Extract the (x, y) coordinate from the center of the cell holding the provided text.  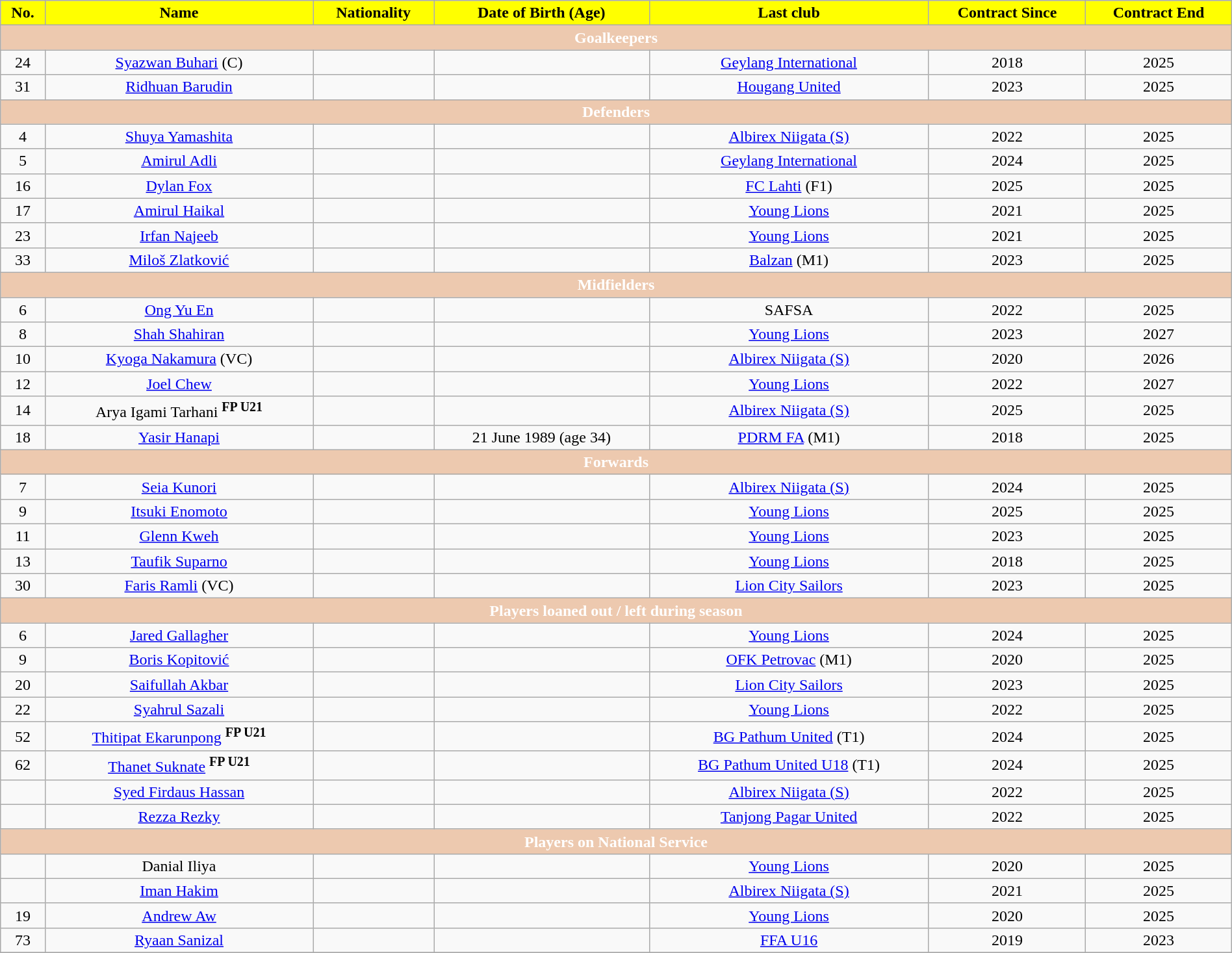
Irfan Najeeb (179, 235)
21 June 1989 (age 34) (542, 437)
Kyoga Nakamura (VC) (179, 359)
Date of Birth (Age) (542, 13)
Glenn Kweh (179, 537)
Seia Kunori (179, 487)
2026 (1159, 359)
7 (23, 487)
12 (23, 384)
PDRM FA (M1) (789, 437)
Players on National Service (616, 841)
Forwards (616, 462)
Amirul Haikal (179, 210)
Midfielders (616, 285)
Defenders (616, 112)
19 (23, 915)
Hougang United (789, 87)
4 (23, 136)
Dylan Fox (179, 186)
62 (23, 765)
Goalkeepers (616, 38)
18 (23, 437)
23 (23, 235)
Balzan (M1) (789, 260)
10 (23, 359)
FFA U16 (789, 941)
17 (23, 210)
Boris Kopitović (179, 660)
Shuya Yamashita (179, 136)
Shah Shahiran (179, 335)
Syed Firdaus Hassan (179, 792)
73 (23, 941)
5 (23, 161)
33 (23, 260)
Ong Yu En (179, 310)
Danial Iliya (179, 866)
Miloš Zlatković (179, 260)
OFK Petrovac (M1) (789, 660)
52 (23, 737)
Ryaan Sanizal (179, 941)
Ridhuan Barudin (179, 87)
20 (23, 685)
Yasir Hanapi (179, 437)
31 (23, 87)
2019 (1007, 941)
Rezza Rezky (179, 817)
Joel Chew (179, 384)
Name (179, 13)
Thanet Suknate FP U21 (179, 765)
Last club (789, 13)
Arya Igami Tarhani FP U21 (179, 411)
Contract End (1159, 13)
Tanjong Pagar United (789, 817)
Itsuki Enomoto (179, 511)
11 (23, 537)
Iman Hakim (179, 891)
8 (23, 335)
Faris Ramli (VC) (179, 586)
Thitipat Ekarunpong FP U21 (179, 737)
Taufik Suparno (179, 561)
13 (23, 561)
22 (23, 709)
Syazwan Buhari (C) (179, 62)
SAFSA (789, 310)
Nationality (374, 13)
BG Pathum United U18 (T1) (789, 765)
Amirul Adli (179, 161)
16 (23, 186)
Syahrul Sazali (179, 709)
No. (23, 13)
Andrew Aw (179, 915)
FC Lahti (F1) (789, 186)
Jared Gallagher (179, 635)
BG Pathum United (T1) (789, 737)
30 (23, 586)
Contract Since (1007, 13)
24 (23, 62)
14 (23, 411)
Players loaned out / left during season (616, 611)
Saifullah Akbar (179, 685)
